Pinpoint the cell where the given text exists, returning its (x, y) midpoint coordinate. 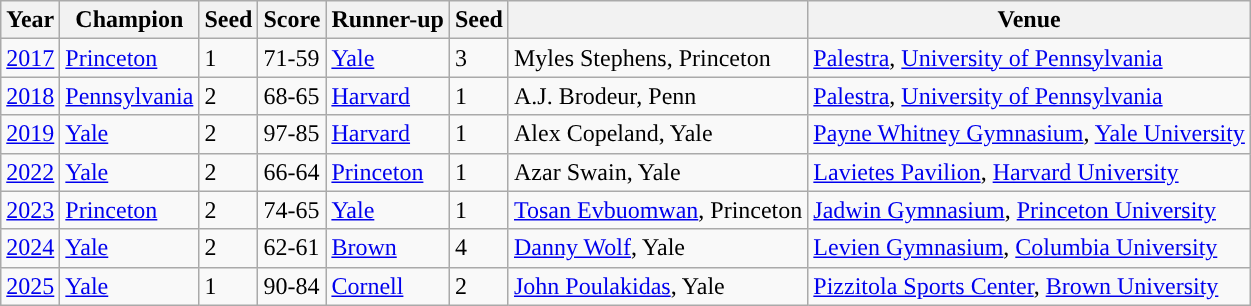
Danny Wolf, Yale (658, 248)
97-85 (292, 134)
Year (30, 20)
2024 (30, 248)
2025 (30, 286)
71-59 (292, 58)
Tosan Evbuomwan, Princeton (658, 210)
Myles Stephens, Princeton (658, 58)
Cornell (388, 286)
90-84 (292, 286)
Runner-up (388, 20)
2017 (30, 58)
2019 (30, 134)
2018 (30, 96)
74-65 (292, 210)
4 (478, 248)
Levien Gymnasium, Columbia University (1030, 248)
2023 (30, 210)
A.J. Brodeur, Penn (658, 96)
66-64 (292, 172)
Pizzitola Sports Center, Brown University (1030, 286)
Alex Copeland, Yale (658, 134)
Brown (388, 248)
Jadwin Gymnasium, Princeton University (1030, 210)
Score (292, 20)
John Poulakidas, Yale (658, 286)
62-61 (292, 248)
Azar Swain, Yale (658, 172)
Venue (1030, 20)
Payne Whitney Gymnasium, Yale University (1030, 134)
2022 (30, 172)
Lavietes Pavilion, Harvard University (1030, 172)
3 (478, 58)
Champion (130, 20)
Pennsylvania (130, 96)
68-65 (292, 96)
